Return the [X, Y] coordinate for the center point of the cell that contains the specified text.  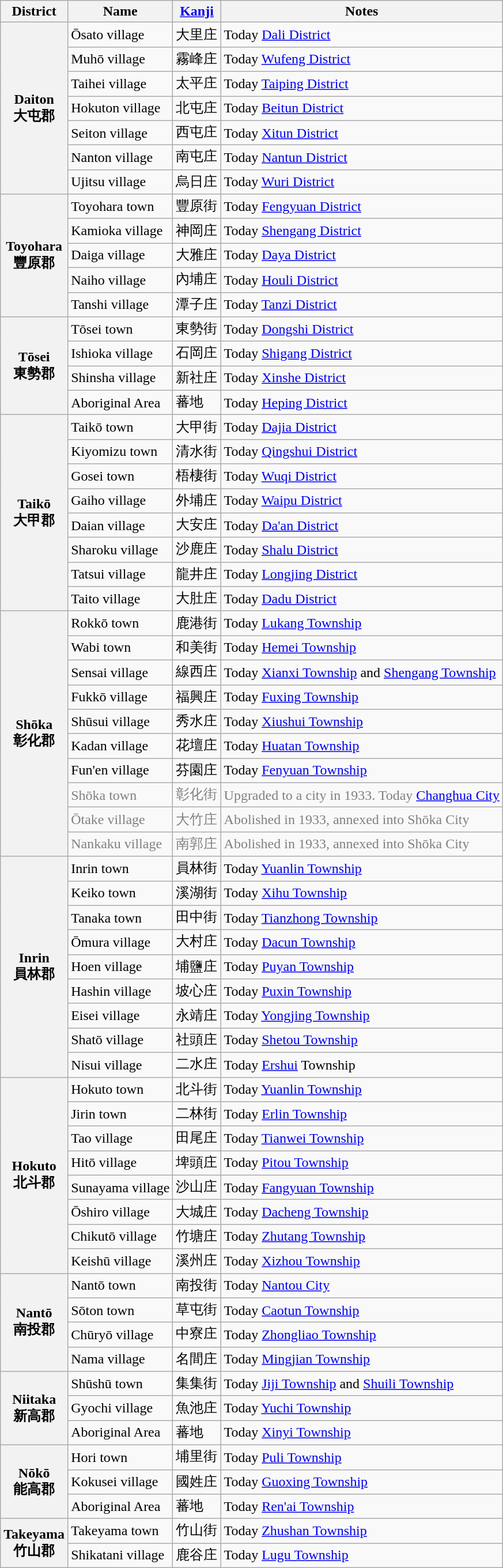
Tao village [120, 1139]
豐原街 [197, 206]
Today Fenyuan Township [362, 771]
Hori town [120, 1457]
Keishū village [120, 1261]
Nantō town [120, 1286]
Today Taiping District [362, 84]
Toyohara town [120, 206]
Today Dajia District [362, 428]
Today Tanzi District [362, 304]
Tōsei town [120, 330]
Today Zhongliao Township [362, 1335]
Shinsha village [120, 378]
Fun'en village [120, 771]
Tanaka town [120, 917]
Ōshiro village [120, 1212]
北斗街 [197, 1089]
Gaiho village [120, 501]
Today Fuxing Township [362, 697]
Kamioka village [120, 231]
Ōmura village [120, 943]
Today Shetou Township [362, 1041]
坡心庄 [197, 991]
外埔庄 [197, 501]
Ishioka village [120, 354]
溪湖街 [197, 893]
Today Xihu Township [362, 893]
Today Houli District [362, 280]
Today Xizhou Township [362, 1261]
彰化街 [197, 795]
竹塘庄 [197, 1237]
Today Heping District [362, 402]
Niitaka新高郡 [35, 1408]
南屯庄 [197, 158]
Hokuto town [120, 1089]
Hokuto北斗郡 [35, 1175]
Today Guoxing Township [362, 1482]
Inrin town [120, 869]
西屯庄 [197, 133]
Today Xitun District [362, 133]
Jirin town [120, 1114]
Rokkō town [120, 624]
Today Xinyi Township [362, 1433]
Shatō village [120, 1041]
Sensai village [120, 672]
Today Caotun Township [362, 1310]
Taikō大甲郡 [35, 513]
Kanji [197, 12]
太平庄 [197, 84]
Today Nantun District [362, 158]
Today Hemei Township [362, 648]
Shōka彰化郡 [35, 734]
名間庄 [197, 1359]
Gyochi village [120, 1408]
Inrin員林郡 [35, 967]
沙山庄 [197, 1187]
大雅庄 [197, 256]
Today Qingshui District [362, 452]
Today Waipu District [362, 501]
Sharoku village [120, 550]
Taikō town [120, 428]
田尾庄 [197, 1139]
中寮庄 [197, 1335]
Today Xinshe District [362, 378]
Taito village [120, 599]
芬園庄 [197, 771]
大村庄 [197, 943]
Today Zhutang Township [362, 1237]
大里庄 [197, 35]
草屯街 [197, 1310]
鹿港街 [197, 624]
內埔庄 [197, 280]
和美街 [197, 648]
Today Pitou Township [362, 1163]
Today Puli Township [362, 1457]
竹山街 [197, 1531]
Today Dali District [362, 35]
田中街 [197, 917]
社頭庄 [197, 1041]
Today Nantou City [362, 1286]
集集街 [197, 1384]
烏日庄 [197, 182]
Tatsui village [120, 574]
Today Xianxi Township and Shengang Township [362, 672]
Today Wufeng District [362, 59]
Chikutō village [120, 1237]
Hashin village [120, 991]
秀水庄 [197, 721]
Today Dadu District [362, 599]
Today Fangyuan Township [362, 1187]
Ujitsu village [120, 182]
員林街 [197, 869]
Daiga village [120, 256]
龍井庄 [197, 574]
梧棲街 [197, 476]
Today Ershui Township [362, 1065]
埔鹽庄 [197, 967]
大肚庄 [197, 599]
Hitō village [120, 1163]
Name [120, 12]
Wabi town [120, 648]
Chūryō village [120, 1335]
Shōka town [120, 795]
Fukkō village [120, 697]
Today Ren'ai Township [362, 1506]
Today Dongshi District [362, 330]
溪州庄 [197, 1261]
Today Zhushan Township [362, 1531]
Daian village [120, 526]
大城庄 [197, 1212]
Upgraded to a city in 1933. Today Changhua City [362, 795]
Today Tianzhong Township [362, 917]
石岡庄 [197, 354]
大甲街 [197, 428]
Tōsei東勢郡 [35, 366]
Hokuton village [120, 108]
Shūsui village [120, 721]
Daiton大屯郡 [35, 108]
Today Puxin Township [362, 991]
Today Fengyuan District [362, 206]
Kokusei village [120, 1482]
埤頭庄 [197, 1163]
Gosei town [120, 476]
Today Lugu Township [362, 1556]
Toyohara豐原郡 [35, 256]
鹿谷庄 [197, 1556]
大安庄 [197, 526]
Today Wuqi District [362, 476]
Today Jiji Township and Shuili Township [362, 1384]
沙鹿庄 [197, 550]
Today Dacheng Township [362, 1212]
Today Puyan Township [362, 967]
Today Shigang District [362, 354]
線西庄 [197, 672]
Nantō南投郡 [35, 1323]
Today Wuri District [362, 182]
Notes [362, 12]
北屯庄 [197, 108]
新社庄 [197, 378]
District [35, 12]
Nōkō能高郡 [35, 1482]
Nama village [120, 1359]
Today Erlin Township [362, 1114]
Ōtake village [120, 819]
Kadan village [120, 746]
魚池庄 [197, 1408]
Today Dacun Township [362, 943]
Nisui village [120, 1065]
Today Yongjing Township [362, 1015]
Ōsato village [120, 35]
Keiko town [120, 893]
Taihei village [120, 84]
二林街 [197, 1114]
Kiyomizu town [120, 452]
Today Yuchi Township [362, 1408]
永靖庄 [197, 1015]
Eisei village [120, 1015]
Muhō village [120, 59]
神岡庄 [197, 231]
大竹庄 [197, 819]
Today Xiushui Township [362, 721]
Takeyama竹山郡 [35, 1543]
Seiton village [120, 133]
Today Shengang District [362, 231]
Nankaku village [120, 844]
Today Tianwei Township [362, 1139]
Today Lukang Township [362, 624]
東勢街 [197, 330]
Today Beitun District [362, 108]
Today Shalu District [362, 550]
埔里街 [197, 1457]
國姓庄 [197, 1482]
二水庄 [197, 1065]
Shikatani village [120, 1556]
Naiho village [120, 280]
Today Huatan Township [362, 746]
南郭庄 [197, 844]
Today Daya District [362, 256]
Takeyama town [120, 1531]
霧峰庄 [197, 59]
Sōton town [120, 1310]
南投街 [197, 1286]
潭子庄 [197, 304]
Nanton village [120, 158]
Shūshū town [120, 1384]
Today Mingjian Township [362, 1359]
清水街 [197, 452]
Sunayama village [120, 1187]
Today Da'an District [362, 526]
福興庄 [197, 697]
Today Longjing District [362, 574]
Tanshi village [120, 304]
花壇庄 [197, 746]
Hoen village [120, 967]
